Output the [X, Y] coordinate of the center of the cell containing the given text.  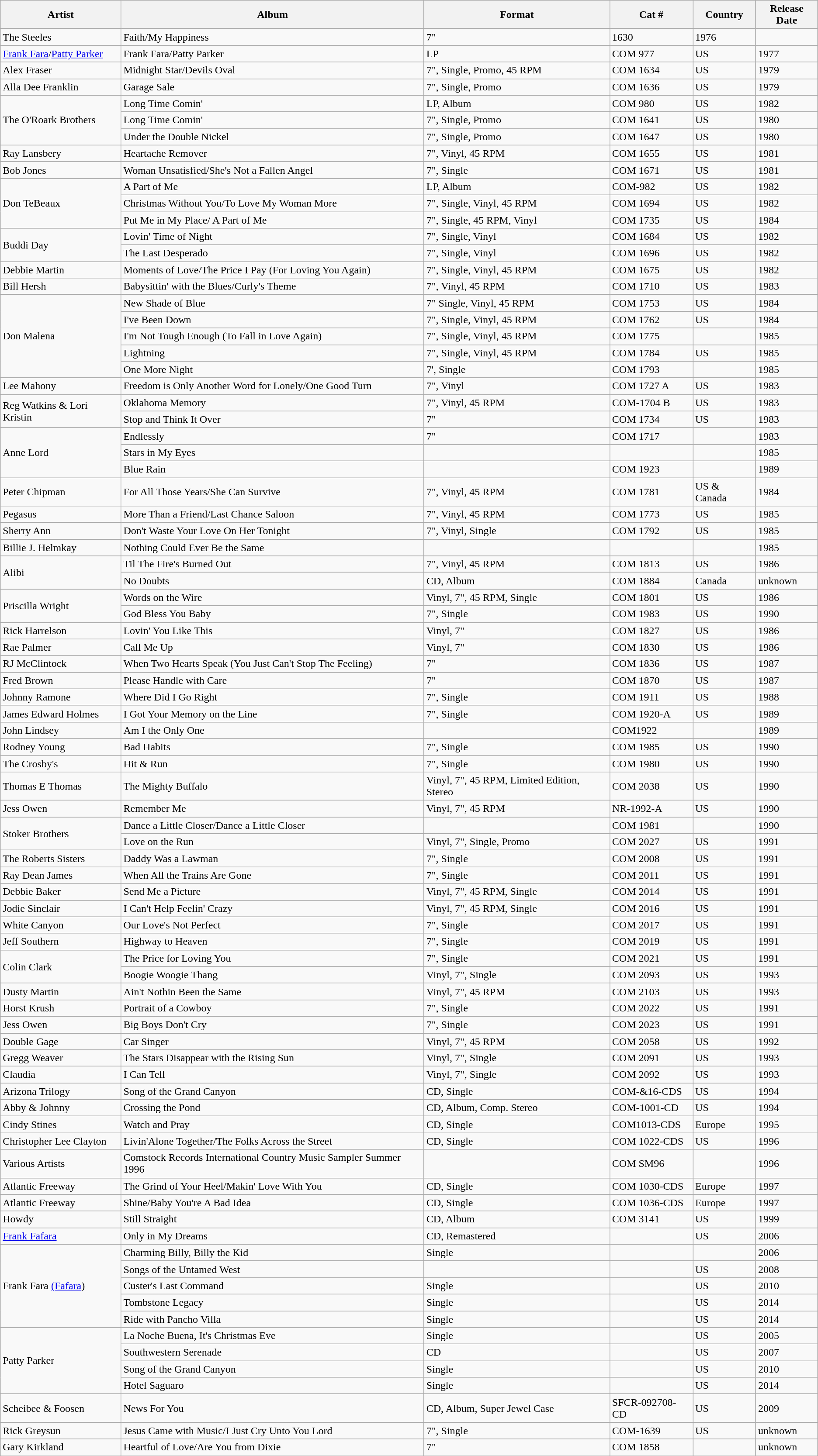
The Roberts Sisters [61, 859]
Patty Parker [61, 1361]
COM-982 [651, 186]
COM 1655 [651, 153]
COM 1671 [651, 170]
COM 2022 [651, 1008]
COM 2016 [651, 908]
Songs of the Untamed West [273, 1269]
Rodney Young [61, 747]
New Shade of Blue [273, 303]
Sherry Ann [61, 531]
COM1922 [651, 730]
God Bless You Baby [273, 614]
Alibi [61, 573]
COM 1675 [651, 270]
COM 1870 [651, 680]
Don Malena [61, 336]
1977 [787, 54]
Hit & Run [273, 764]
Abby & Johnny [61, 1108]
Rae Palmer [61, 647]
Arizona Trilogy [61, 1091]
COM 2023 [651, 1025]
COM 1634 [651, 70]
James Edward Holmes [61, 714]
NR-1992-A [651, 809]
Howdy [61, 1219]
7" Single, Vinyl, 45 RPM [516, 303]
A Part of Me [273, 186]
Country [724, 15]
One More Night [273, 369]
COM 1836 [651, 664]
COM 2103 [651, 991]
Cat # [651, 15]
COM 2058 [651, 1042]
The O'Roark Brothers [61, 120]
Crossing the Pond [273, 1108]
Stop and Think It Over [273, 419]
RJ McClintock [61, 664]
Daddy Was a Lawman [273, 859]
The Grind of Your Heel/Makin' Love With You [273, 1186]
7", Vinyl, Single [516, 531]
7', Single [516, 369]
Heartful of Love/Are You from Dixie [273, 1447]
COM 1696 [651, 253]
Watch and Pray [273, 1125]
Big Boys Don't Cry [273, 1025]
COM 1827 [651, 631]
COM 2092 [651, 1075]
COM 1717 [651, 436]
Dusty Martin [61, 991]
Bad Habits [273, 747]
Portrait of a Cowboy [273, 1008]
Lovin' You Like This [273, 631]
Babysittin' with the Blues/Curly's Theme [273, 286]
1630 [651, 37]
COM-1001-CD [651, 1108]
1999 [787, 1219]
Alla Dee Franklin [61, 87]
Format [516, 15]
The Last Desperado [273, 253]
Only in My Dreams [273, 1236]
COM1013-CDS [651, 1125]
Bill Hersh [61, 286]
Release Date [787, 15]
Shine/Baby You're A Bad Idea [273, 1203]
COM 1981 [651, 825]
Woman Unsatisfied/She's Not a Fallen Angel [273, 170]
Stars in My Eyes [273, 452]
Canada [724, 581]
Comstock Records International Country Music Sampler Summer 1996 [273, 1163]
White Canyon [61, 925]
COM 1784 [651, 353]
LP [516, 54]
John Lindsey [61, 730]
For All Those Years/She Can Survive [273, 492]
2008 [787, 1269]
Nothing Could Ever Be the Same [273, 548]
I've Been Down [273, 320]
COM 1858 [651, 1447]
Am I the Only One [273, 730]
News For You [273, 1408]
Scheibee & Foosen [61, 1408]
COM 1983 [651, 614]
Cindy Stines [61, 1125]
Priscilla Wright [61, 606]
The Crosby's [61, 764]
COM 1735 [651, 220]
Southwestern Serenade [273, 1352]
COM 980 [651, 104]
Thomas E Thomas [61, 786]
COM 1792 [651, 531]
COM 2038 [651, 786]
When All the Trains Are Gone [273, 875]
When Two Hearts Speak (You Just Can't Stop The Feeling) [273, 664]
Horst Krush [61, 1008]
Heartache Remover [273, 153]
COM 1781 [651, 492]
COM 2014 [651, 892]
Car Singer [273, 1042]
COM 1753 [651, 303]
COM 2019 [651, 942]
Call Me Up [273, 647]
COM 1985 [651, 747]
COM-1704 B [651, 403]
COM 2011 [651, 875]
COM-&16-CDS [651, 1091]
Boogie Woogie Thang [273, 975]
I'm Not Tough Enough (To Fall in Love Again) [273, 336]
SFCR-092708-CD [651, 1408]
1992 [787, 1042]
The Stars Disappear with the Rising Sun [273, 1058]
Double Gage [61, 1042]
The Mighty Buffalo [273, 786]
Don TeBeaux [61, 203]
Garage Sale [273, 87]
COM 1980 [651, 764]
COM 1773 [651, 514]
Ain't Nothin Been the Same [273, 991]
Don't Waste Your Love On Her Tonight [273, 531]
Alex Fraser [61, 70]
COM 2091 [651, 1058]
Livin'Alone Together/The Folks Across the Street [273, 1141]
COM 1694 [651, 203]
COM 1734 [651, 419]
Jodie Sinclair [61, 908]
COM 2027 [651, 842]
COM 1727 A [651, 386]
COM 2021 [651, 958]
Ray Dean James [61, 875]
COM 1884 [651, 581]
I Got Your Memory on the Line [273, 714]
Endlessly [273, 436]
COM 3141 [651, 1219]
COM 1710 [651, 286]
Faith/My Happiness [273, 37]
Please Handle with Care [273, 680]
Fred Brown [61, 680]
Dance a Little Closer/Dance a Little Closer [273, 825]
Frank Fara (Fafara) [61, 1286]
Hotel Saguaro [273, 1386]
Rick Greysun [61, 1431]
COM 1684 [651, 237]
Gregg Weaver [61, 1058]
COM 2008 [651, 859]
7", Single, Promo, 45 RPM [516, 70]
Lee Mahony [61, 386]
Debbie Baker [61, 892]
La Noche Buena, It's Christmas Eve [273, 1336]
COM 1636 [651, 87]
Jeff Southern [61, 942]
Buddi Day [61, 245]
Moments of Love/The Price I Pay (For Loving You Again) [273, 270]
Vinyl, 7", 45 RPM, Limited Edition, Stereo [516, 786]
Billie J. Helmkay [61, 548]
I Can Tell [273, 1075]
Tombstone Legacy [273, 1302]
Remember Me [273, 809]
Vinyl, 7", Single, Promo [516, 842]
Put Me in My Place/ A Part of Me [273, 220]
Claudia [61, 1075]
Peter Chipman [61, 492]
Lightning [273, 353]
COM 1830 [651, 647]
I Can't Help Feelin' Crazy [273, 908]
COM 1762 [651, 320]
No Doubts [273, 581]
Bob Jones [61, 170]
7", Single, 45 RPM, Vinyl [516, 220]
Blue Rain [273, 469]
2007 [787, 1352]
Under the Double Nickel [273, 137]
COM 2093 [651, 975]
Debbie Martin [61, 270]
COM 1911 [651, 697]
COM 1775 [651, 336]
COM 1813 [651, 564]
Highway to Heaven [273, 942]
The Price for Loving You [273, 958]
Still Straight [273, 1219]
CD, Album, Super Jewel Case [516, 1408]
Artist [61, 15]
Christopher Lee Clayton [61, 1141]
Frank Fafara [61, 1236]
Jesus Came with Music/I Just Cry Unto You Lord [273, 1431]
Anne Lord [61, 452]
Midnight Star/Devils Oval [273, 70]
Lovin' Time of Night [273, 237]
1988 [787, 697]
Reg Watkins & Lori Kristin [61, 411]
Colin Clark [61, 966]
2009 [787, 1408]
Pegasus [61, 514]
Christmas Without You/To Love My Woman More [273, 203]
Various Artists [61, 1163]
COM 1920-A [651, 714]
COM 1022-CDS [651, 1141]
Gary Kirkland [61, 1447]
Words on the Wire [273, 597]
More Than a Friend/Last Chance Saloon [273, 514]
COM SM96 [651, 1163]
CD [516, 1352]
COM 1641 [651, 120]
Love on the Run [273, 842]
The Steeles [61, 37]
Freedom is Only Another Word for Lonely/One Good Turn [273, 386]
COM 2017 [651, 925]
Ride with Pancho Villa [273, 1319]
1995 [787, 1125]
Send Me a Picture [273, 892]
2005 [787, 1336]
Our Love's Not Perfect [273, 925]
Johnny Ramone [61, 697]
COM 1801 [651, 597]
US & Canada [724, 492]
CD, Remastered [516, 1236]
COM-1639 [651, 1431]
7", Vinyl [516, 386]
COM 1030-CDS [651, 1186]
COM 1036-CDS [651, 1203]
Til The Fire's Burned Out [273, 564]
Rick Harrelson [61, 631]
1976 [724, 37]
COM 1923 [651, 469]
Custer's Last Command [273, 1286]
Album [273, 15]
Stoker Brothers [61, 834]
Ray Lansbery [61, 153]
COM 1647 [651, 137]
CD, Album, Comp. Stereo [516, 1108]
Oklahoma Memory [273, 403]
COM 1793 [651, 369]
Where Did I Go Right [273, 697]
COM 977 [651, 54]
Charming Billy, Billy the Kid [273, 1252]
